Determine the (X, Y) coordinate at the center of the cell enclosing the given text.  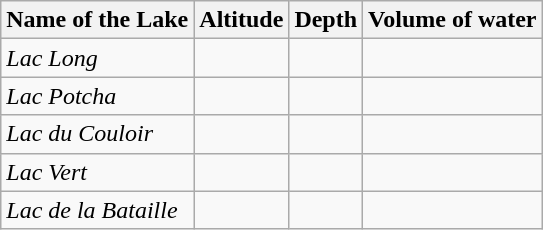
Lac Potcha (98, 96)
Depth (326, 20)
Lac Long (98, 58)
Name of the Lake (98, 20)
Lac du Couloir (98, 134)
Volume of water (452, 20)
Lac Vert (98, 172)
Altitude (242, 20)
Lac de la Bataille (98, 210)
